Provide the (x, y) coordinate of the cell's center where the given text is located.  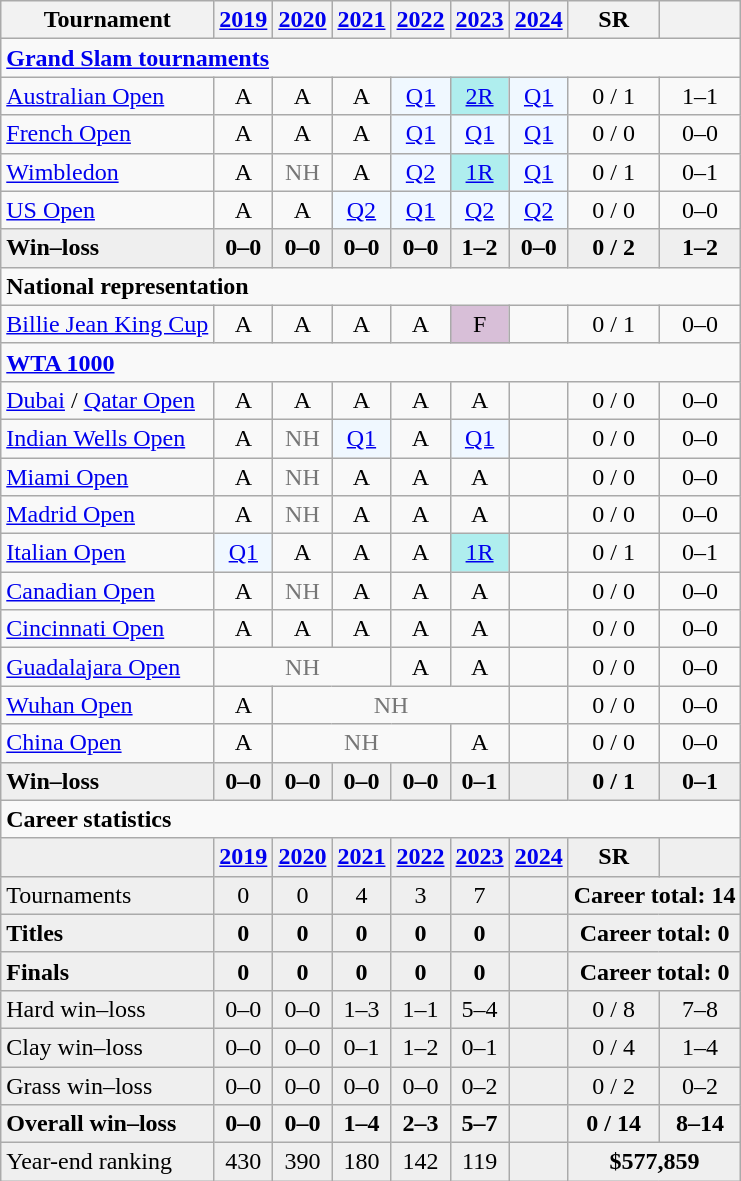
5–7 (480, 1124)
Cincinnati Open (108, 629)
Career statistics (371, 819)
5–4 (480, 1009)
142 (420, 1162)
Tournament (108, 20)
Guadalajara Open (108, 667)
French Open (108, 134)
Wimbledon (108, 172)
390 (302, 1162)
Grand Slam tournaments (371, 58)
119 (480, 1162)
2–3 (420, 1124)
$577,859 (654, 1162)
0 / 14 (614, 1124)
Wuhan Open (108, 705)
4 (362, 895)
F (480, 324)
Overall win–loss (108, 1124)
0 / 4 (614, 1047)
Clay win–loss (108, 1047)
3 (420, 895)
2R (480, 96)
430 (244, 1162)
Italian Open (108, 553)
US Open (108, 210)
1–3 (362, 1009)
Madrid Open (108, 515)
Titles (108, 933)
180 (362, 1162)
Career total: 14 (654, 895)
Billie Jean King Cup (108, 324)
Year-end ranking (108, 1162)
Indian Wells Open (108, 438)
Finals (108, 971)
Australian Open (108, 96)
National representation (371, 286)
Dubai / Qatar Open (108, 400)
Canadian Open (108, 591)
Hard win–loss (108, 1009)
7–8 (700, 1009)
Miami Open (108, 477)
WTA 1000 (371, 362)
Grass win–loss (108, 1085)
7 (480, 895)
0 / 8 (614, 1009)
Tournaments (108, 895)
China Open (108, 743)
8–14 (700, 1124)
